Extract the [X, Y] coordinate from the center of the cell holding the provided text.  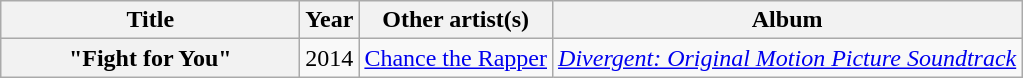
"Fight for You" [150, 58]
Year [330, 20]
Divergent: Original Motion Picture Soundtrack [788, 58]
2014 [330, 58]
Album [788, 20]
Other artist(s) [456, 20]
Title [150, 20]
Chance the Rapper [456, 58]
